Find where the given text appears and provide that cell's center as [X, Y] coordinate. 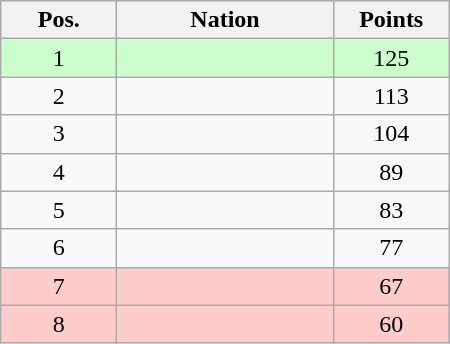
Pos. [59, 20]
67 [391, 286]
8 [59, 324]
89 [391, 172]
77 [391, 248]
1 [59, 58]
104 [391, 134]
Nation [225, 20]
60 [391, 324]
3 [59, 134]
2 [59, 96]
7 [59, 286]
6 [59, 248]
113 [391, 96]
4 [59, 172]
83 [391, 210]
125 [391, 58]
5 [59, 210]
Points [391, 20]
